Pinpoint the cell where the given text exists, returning its [X, Y] midpoint coordinate. 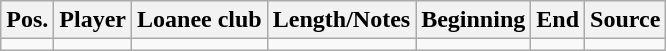
Source [626, 20]
End [558, 20]
Pos. [28, 20]
Loanee club [200, 20]
Length/Notes [341, 20]
Player [93, 20]
Beginning [474, 20]
